Pinpoint the cell where the given text exists, returning its (X, Y) midpoint coordinate. 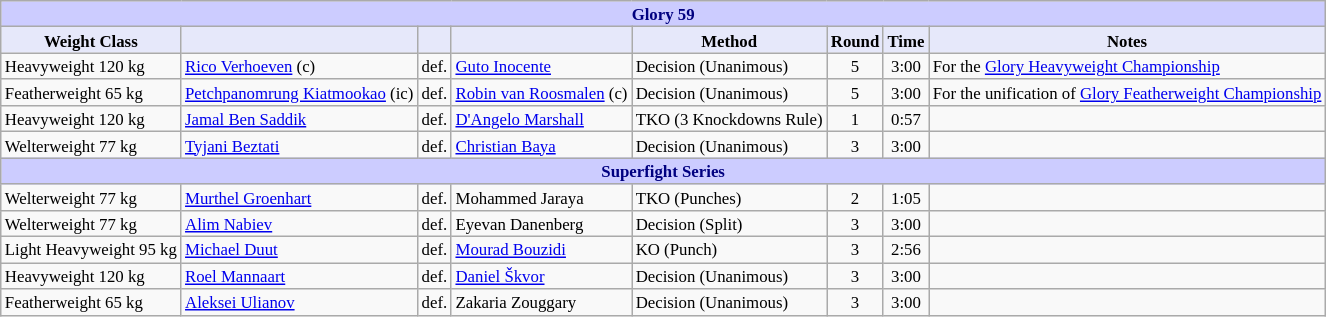
Time (906, 40)
1:05 (906, 197)
Christian Baya (541, 145)
Notes (1128, 40)
2:56 (906, 250)
Alim Nabiev (300, 224)
D'Angelo Marshall (541, 119)
Decision (Split) (730, 224)
Aleksei Ulianov (300, 302)
Guto Inocente (541, 66)
1 (856, 119)
KO (Punch) (730, 250)
Glory 59 (664, 14)
Petchpanomrung Kiatmookao (ic) (300, 93)
For the Glory Heavyweight Championship (1128, 66)
Light Heavyweight 95 kg (91, 250)
Weight Class (91, 40)
TKO (Punches) (730, 197)
Roel Mannaart (300, 276)
Jamal Ben Saddik (300, 119)
Round (856, 40)
Mourad Bouzidi (541, 250)
Michael Duut (300, 250)
Eyevan Danenberg (541, 224)
Mohammed Jaraya (541, 197)
Zakaria Zouggary (541, 302)
2 (856, 197)
Superfight Series (664, 171)
Murthel Groenhart (300, 197)
0:57 (906, 119)
Method (730, 40)
Tyjani Beztati (300, 145)
Robin van Roosmalen (c) (541, 93)
TKO (3 Knockdowns Rule) (730, 119)
For the unification of Glory Featherweight Championship (1128, 93)
Daniel Škvor (541, 276)
Rico Verhoeven (c) (300, 66)
